Return the [X, Y] coordinate for the center point of the cell that contains the specified text.  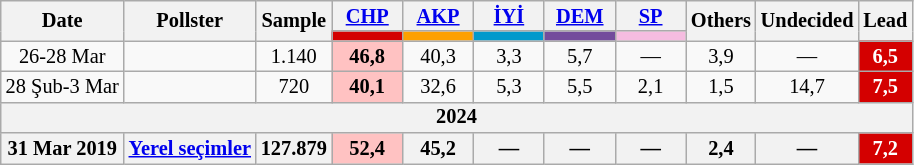
6,5 [885, 56]
40,1 [368, 86]
40,3 [438, 56]
32,6 [438, 86]
Undecided [808, 20]
Others [721, 20]
26-28 Mar [62, 56]
Date [62, 20]
2,4 [721, 148]
1,5 [721, 86]
Pollster [190, 20]
3,3 [508, 56]
2024 [456, 118]
CHP [368, 16]
28 Şub-3 Mar [62, 86]
45,2 [438, 148]
Lead [885, 20]
2,1 [650, 86]
5,3 [508, 86]
7,5 [885, 86]
31 Mar 2019 [62, 148]
52,4 [368, 148]
AKP [438, 16]
İYİ [508, 16]
3,9 [721, 56]
Yerel seçimler [190, 148]
SP [650, 16]
DEM [580, 16]
127.879 [294, 148]
5,7 [580, 56]
Sample [294, 20]
720 [294, 86]
14,7 [808, 86]
1.140 [294, 56]
46,8 [368, 56]
7,2 [885, 148]
5,5 [580, 86]
